For the text-containing cell, return its midpoint in [x, y] coordinate format. 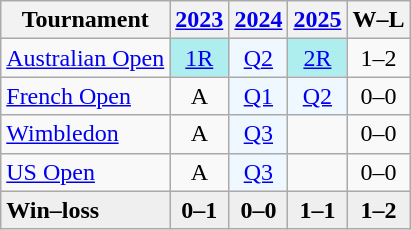
Australian Open [86, 58]
2023 [200, 20]
Tournament [86, 20]
2024 [258, 20]
0–1 [200, 210]
W–L [378, 20]
1–1 [318, 210]
Q1 [258, 96]
Win–loss [86, 210]
2R [318, 58]
Wimbledon [86, 134]
US Open [86, 172]
French Open [86, 96]
1R [200, 58]
2025 [318, 20]
